Extract the (x, y) coordinate from the center of the cell holding the provided text.  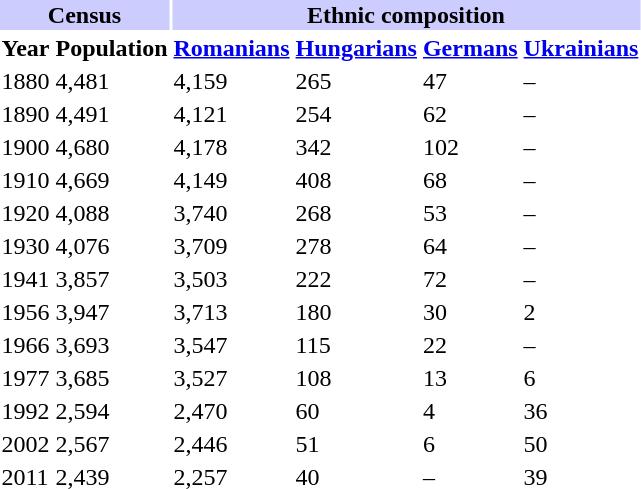
265 (356, 81)
1956 (26, 312)
4,159 (232, 81)
68 (470, 180)
Ukrainians (581, 48)
1880 (26, 81)
3,713 (232, 312)
36 (581, 411)
2002 (26, 444)
2,470 (232, 411)
3,527 (232, 378)
1920 (26, 213)
1930 (26, 246)
3,857 (112, 279)
Census (84, 15)
47 (470, 81)
Hungarians (356, 48)
Year (26, 48)
4,076 (112, 246)
60 (356, 411)
408 (356, 180)
102 (470, 147)
51 (356, 444)
4,491 (112, 114)
2 (581, 312)
4,481 (112, 81)
1890 (26, 114)
4,149 (232, 180)
180 (356, 312)
4,178 (232, 147)
Germans (470, 48)
64 (470, 246)
3,503 (232, 279)
2,446 (232, 444)
4,669 (112, 180)
3,547 (232, 345)
342 (356, 147)
2,567 (112, 444)
1910 (26, 180)
30 (470, 312)
268 (356, 213)
1977 (26, 378)
53 (470, 213)
4 (470, 411)
72 (470, 279)
3,693 (112, 345)
108 (356, 378)
22 (470, 345)
62 (470, 114)
4,088 (112, 213)
Romanians (232, 48)
254 (356, 114)
2,594 (112, 411)
1941 (26, 279)
3,685 (112, 378)
4,680 (112, 147)
3,740 (232, 213)
4,121 (232, 114)
3,947 (112, 312)
50 (581, 444)
1966 (26, 345)
Ethnic composition (406, 15)
13 (470, 378)
222 (356, 279)
115 (356, 345)
3,709 (232, 246)
278 (356, 246)
Population (112, 48)
1900 (26, 147)
1992 (26, 411)
